Determine the [X, Y] coordinate at the center of the cell enclosing the given text.  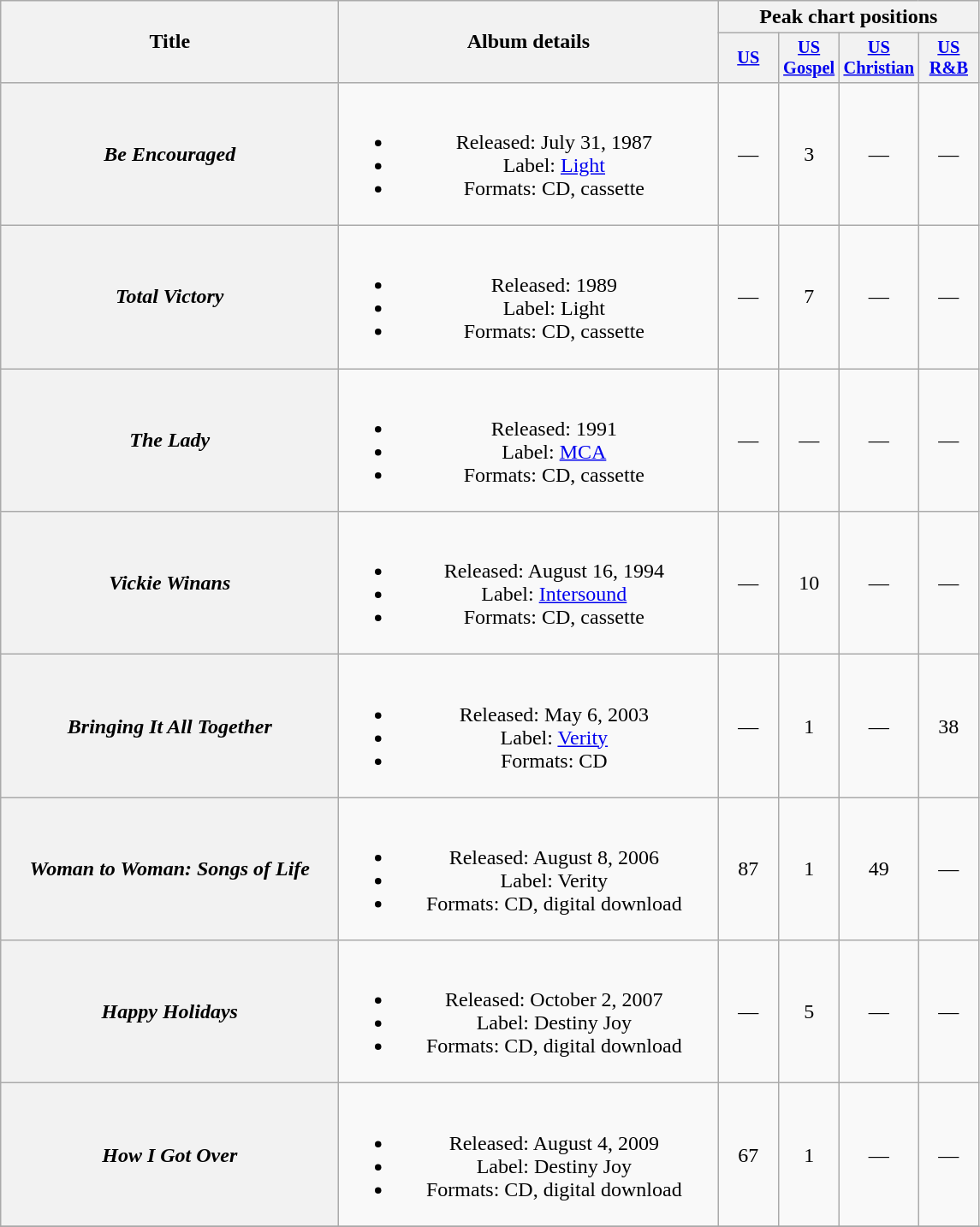
Released: 1991Label: MCAFormats: CD, cassette [529, 440]
67 [748, 1155]
87 [748, 869]
Album details [529, 42]
Be Encouraged [169, 154]
US [748, 58]
7 [810, 298]
USR&B [948, 58]
USChristian [879, 58]
Vickie Winans [169, 584]
Happy Holidays [169, 1011]
The Lady [169, 440]
Total Victory [169, 298]
Released: 1989Label: LightFormats: CD, cassette [529, 298]
Released: August 8, 2006Label: VerityFormats: CD, digital download [529, 869]
38 [948, 726]
How I Got Over [169, 1155]
5 [810, 1011]
Peak chart positions [849, 17]
Released: August 4, 2009Label: Destiny JoyFormats: CD, digital download [529, 1155]
3 [810, 154]
Released: August 16, 1994Label: IntersoundFormats: CD, cassette [529, 584]
Released: May 6, 2003Label: VerityFormats: CD [529, 726]
Title [169, 42]
49 [879, 869]
Bringing It All Together [169, 726]
10 [810, 584]
Woman to Woman: Songs of Life [169, 869]
USGospel [810, 58]
Released: July 31, 1987Label: LightFormats: CD, cassette [529, 154]
Released: October 2, 2007Label: Destiny JoyFormats: CD, digital download [529, 1011]
